Identify which cell holds the provided text, then report its [x, y] central coordinate. 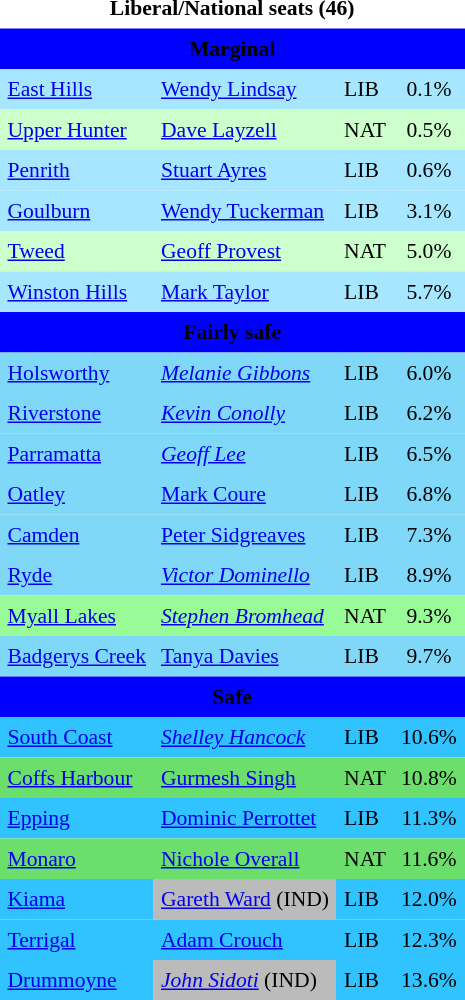
Mark Taylor [244, 291]
Safe [232, 696]
7.3% [430, 534]
6.0% [430, 372]
10.8% [430, 777]
Epping [76, 818]
6.2% [430, 413]
Victor Dominello [244, 575]
Tanya Davies [244, 656]
5.7% [430, 291]
Stuart Ayres [244, 170]
Adam Crouch [244, 939]
Dave Layzell [244, 129]
12.0% [430, 899]
Geoff Provest [244, 251]
9.7% [430, 656]
6.5% [430, 453]
Myall Lakes [76, 615]
9.3% [430, 615]
Drummoyne [76, 980]
12.3% [430, 939]
Winston Hills [76, 291]
John Sidoti (IND) [244, 980]
Peter Sidgreaves [244, 534]
Melanie Gibbons [244, 372]
0.5% [430, 129]
6.8% [430, 494]
5.0% [430, 251]
Parramatta [76, 453]
13.6% [430, 980]
Shelley Hancock [244, 737]
Wendy Tuckerman [244, 210]
Mark Coure [244, 494]
3.1% [430, 210]
Ryde [76, 575]
Badgerys Creek [76, 656]
Gareth Ward (IND) [244, 899]
Geoff Lee [244, 453]
Terrigal [76, 939]
Upper Hunter [76, 129]
Nichole Overall [244, 858]
Stephen Bromhead [244, 615]
Wendy Lindsay [244, 89]
10.6% [430, 737]
Goulburn [76, 210]
11.3% [430, 818]
Riverstone [76, 413]
Camden [76, 534]
0.1% [430, 89]
Coffs Harbour [76, 777]
Kevin Conolly [244, 413]
Tweed [76, 251]
Kiama [76, 899]
Fairly safe [232, 332]
8.9% [430, 575]
East Hills [76, 89]
11.6% [430, 858]
Holsworthy [76, 372]
Penrith [76, 170]
Gurmesh Singh [244, 777]
Dominic Perrottet [244, 818]
South Coast [76, 737]
Marginal [232, 48]
0.6% [430, 170]
Oatley [76, 494]
Monaro [76, 858]
